Return the [X, Y] coordinate for the center point of the cell that contains the specified text.  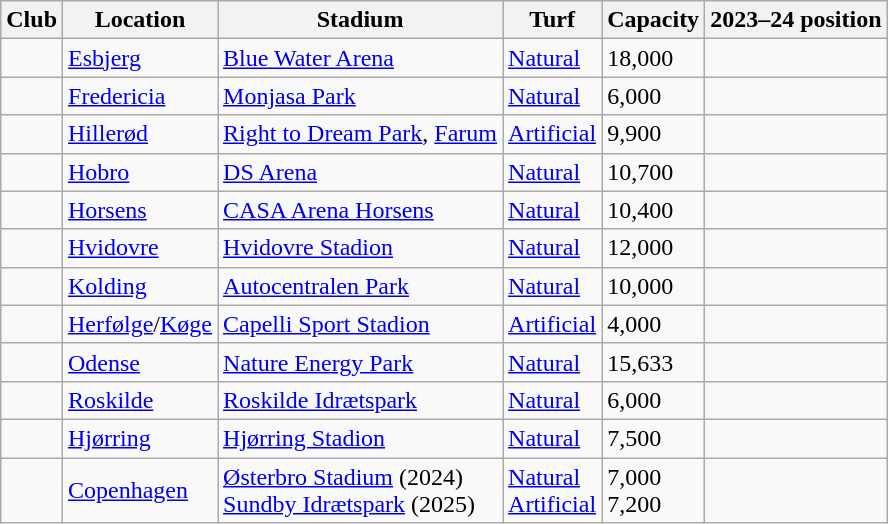
10,400 [654, 210]
Autocentralen Park [360, 286]
Esbjerg [140, 58]
7,500 [654, 438]
Capelli Sport Stadion [360, 324]
Hjørring [140, 438]
Herfølge/Køge [140, 324]
Stadium [360, 20]
Monjasa Park [360, 96]
Capacity [654, 20]
18,000 [654, 58]
Location [140, 20]
12,000 [654, 248]
NaturalArtificial [552, 490]
Copenhagen [140, 490]
Horsens [140, 210]
Right to Dream Park, Farum [360, 134]
Hillerød [140, 134]
Hvidovre Stadion [360, 248]
Hjørring Stadion [360, 438]
9,900 [654, 134]
Kolding [140, 286]
Østerbro Stadium (2024)Sundby Idrætspark (2025) [360, 490]
Hvidovre [140, 248]
Nature Energy Park [360, 362]
Fredericia [140, 96]
CASA Arena Horsens [360, 210]
DS Arena [360, 172]
10,000 [654, 286]
Roskilde [140, 400]
Blue Water Arena [360, 58]
15,633 [654, 362]
Roskilde Idrætspark [360, 400]
Odense [140, 362]
Hobro [140, 172]
10,700 [654, 172]
Turf [552, 20]
4,000 [654, 324]
7,0007,200 [654, 490]
2023–24 position [796, 20]
Club [32, 20]
